Capture the cell that displays the provided text and extract its (x, y) central coordinate. 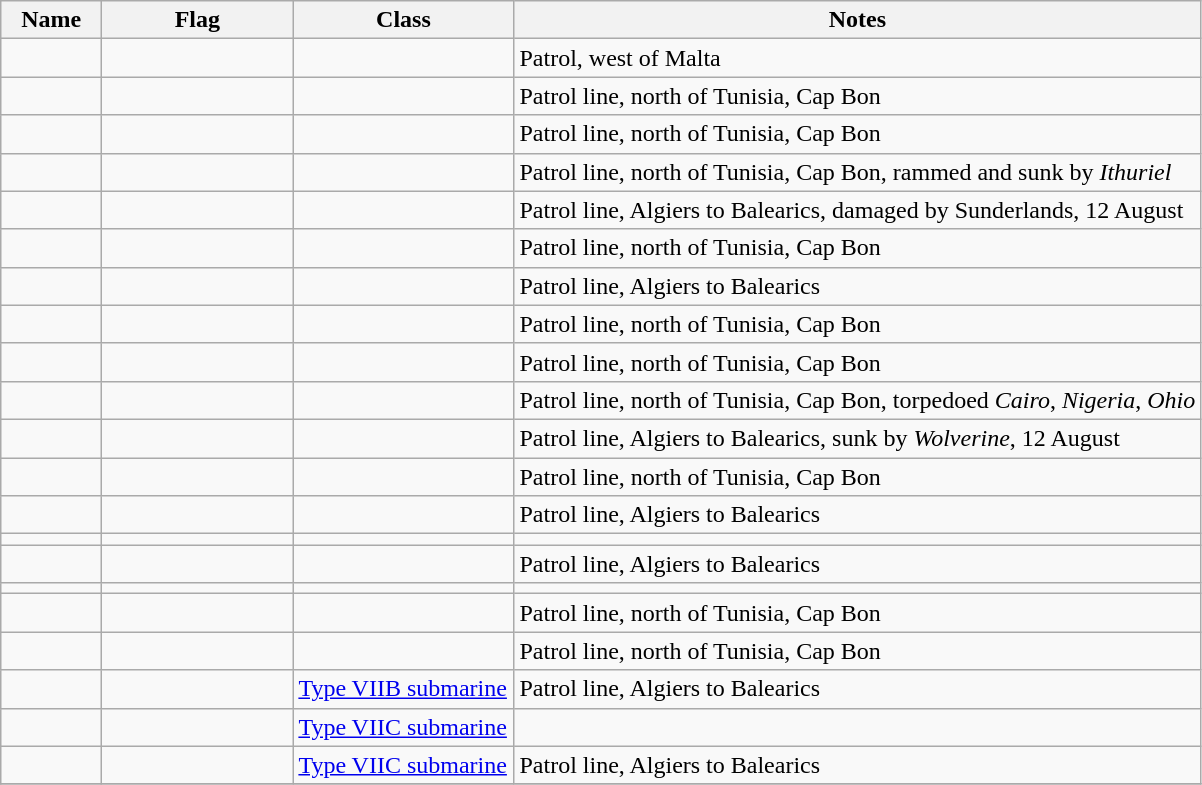
Flag (198, 20)
Patrol line, Algiers to Balearics, damaged by Sunderlands, 12 August (858, 210)
Name (52, 20)
Patrol line, Algiers to Balearics, sunk by Wolverine, 12 August (858, 438)
Notes (858, 20)
Patrol line, north of Tunisia, Cap Bon, torpedoed Cairo, Nigeria, Ohio (858, 400)
Patrol, west of Malta (858, 58)
Class (404, 20)
Type VIIB submarine (404, 689)
Patrol line, north of Tunisia, Cap Bon, rammed and sunk by Ithuriel (858, 172)
